Determine the [X, Y] coordinate at the center of the cell enclosing the given text.  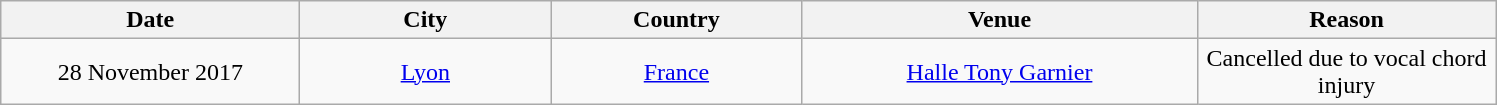
Country [676, 20]
Reason [1346, 20]
28 November 2017 [150, 72]
Halle Tony Garnier [1000, 72]
France [676, 72]
Lyon [426, 72]
Cancelled due to vocal chord injury [1346, 72]
Date [150, 20]
City [426, 20]
Venue [1000, 20]
